Return [X, Y] of the center of cell containing provided text 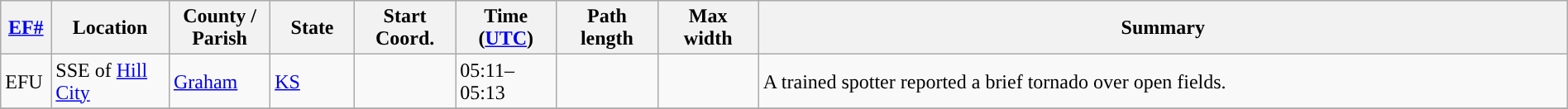
A trained spotter reported a brief tornado over open fields. [1163, 81]
Summary [1163, 28]
SSE of Hill City [111, 81]
Location [111, 28]
Time (UTC) [506, 28]
Max width [708, 28]
05:11–05:13 [506, 81]
EFU [26, 81]
Path length [607, 28]
Graham [219, 81]
State [313, 28]
County / Parish [219, 28]
Start Coord. [404, 28]
EF# [26, 28]
KS [313, 81]
